Capture the cell that displays the provided text and extract its (x, y) central coordinate. 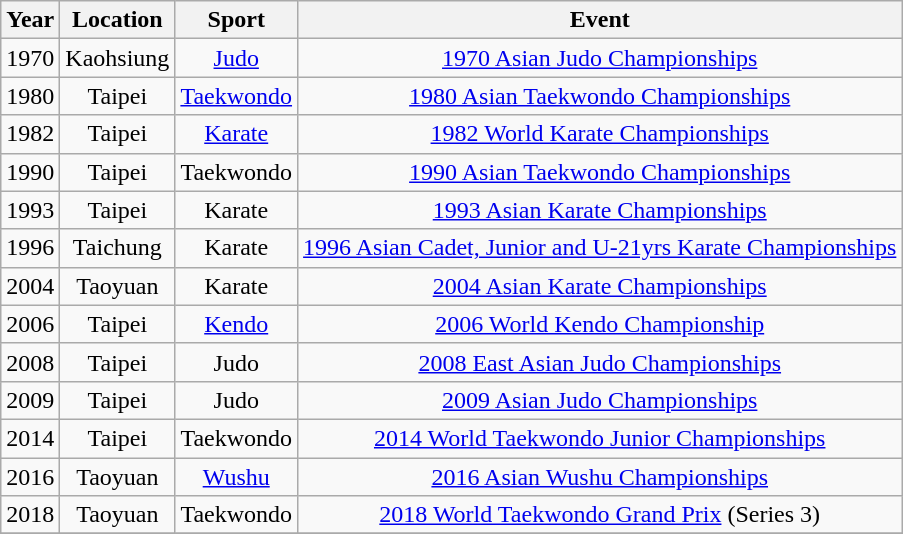
1990 Asian Taekwondo Championships (600, 172)
2004 Asian Karate Championships (600, 286)
2016 (30, 477)
Wushu (236, 477)
Sport (236, 20)
2008 East Asian Judo Championships (600, 362)
2009 (30, 400)
1996 (30, 248)
2008 (30, 362)
1980 (30, 96)
2016 Asian Wushu Championships (600, 477)
2014 (30, 438)
Taichung (118, 248)
Event (600, 20)
2014 World Taekwondo Junior Championships (600, 438)
2004 (30, 286)
1996 Asian Cadet, Junior and U-21yrs Karate Championships (600, 248)
2018 (30, 515)
1970 Asian Judo Championships (600, 58)
1990 (30, 172)
Year (30, 20)
1993 Asian Karate Championships (600, 210)
Kendo (236, 324)
2006 (30, 324)
2006 World Kendo Championship (600, 324)
Kaohsiung (118, 58)
1982 World Karate Championships (600, 134)
1982 (30, 134)
2018 World Taekwondo Grand Prix (Series 3) (600, 515)
2009 Asian Judo Championships (600, 400)
1993 (30, 210)
1970 (30, 58)
Location (118, 20)
1980 Asian Taekwondo Championships (600, 96)
